Search for the cell housing the specified text and yield its (X, Y) center coordinate. 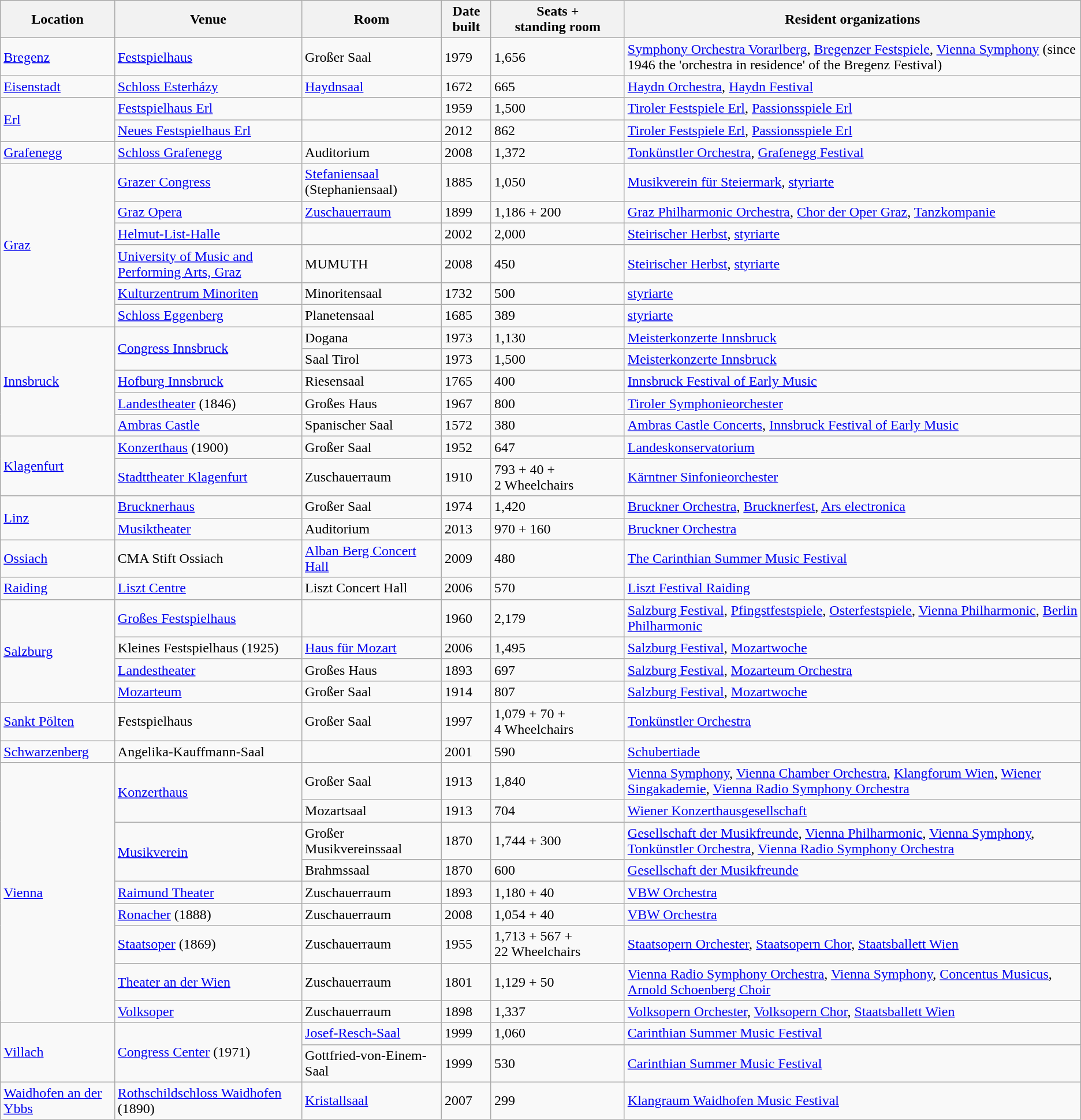
Minoritensaal (372, 293)
862 (558, 130)
Tonkünstler Orchestra (852, 722)
Großer Musikvereinssaal (372, 841)
1952 (466, 447)
665 (558, 87)
1,840 (558, 782)
Schloss Grafenegg (208, 152)
590 (558, 751)
970 + 160 (558, 529)
570 (558, 588)
The Carinthian Summer Music Festival (852, 559)
1,180 + 40 (558, 893)
1899 (466, 212)
Linz (58, 518)
Bruckner Orchestra, Brucknerfest, Ars electronica (852, 507)
Tonkünstler Orchestra, Grafenegg Festival (852, 152)
1572 (466, 425)
Graz Opera (208, 212)
793 + 40 + 2 Wheelchairs (558, 477)
1,129 + 50 (558, 981)
Gesellschaft der Musikfreunde, Vienna Philharmonic, Vienna Symphony, Tonkünstler Orchestra, Vienna Radio Symphony Orchestra (852, 841)
1974 (466, 507)
Gesellschaft der Musikfreunde (852, 871)
Sankt Pölten (58, 722)
1685 (466, 315)
1,060 (558, 1033)
500 (558, 293)
Bregenz (58, 57)
Wiener Konzerthausgesellschaft (852, 811)
Dogana (372, 338)
Mozarteum (208, 692)
807 (558, 692)
1,186 + 200 (558, 212)
Tiroler Symphonieorchester (852, 404)
Angelika-Kauffmann-Saal (208, 751)
389 (558, 315)
MUMUTH (372, 263)
1,337 (558, 1011)
Musikverein für Steiermark, styriarte (852, 182)
1801 (466, 981)
Bruckner Orchestra (852, 529)
Vienna Radio Symphony Orchestra, Vienna Symphony, Concentus Musicus, Arnold Schoenberg Choir (852, 981)
Hofburg Innsbruck (208, 382)
Planetensaal (372, 315)
Seats +standing room (558, 20)
1914 (466, 692)
Musikverein (208, 852)
Room (372, 20)
Landeskonservatorium (852, 447)
Helmut-List-Halle (208, 234)
Spanischer Saal (372, 425)
Neues Festspielhaus Erl (208, 130)
Kulturzentrum Minoriten (208, 293)
2001 (466, 751)
Eisenstadt (58, 87)
Kristallsaal (372, 1100)
Landestheater (1846) (208, 404)
299 (558, 1100)
1672 (466, 87)
Ambras Castle Concerts, Innsbruck Festival of Early Music (852, 425)
2007 (466, 1100)
Venue (208, 20)
2,000 (558, 234)
Großes Festspielhaus (208, 618)
Graz Philharmonic Orchestra, Chor der Oper Graz, Tanzkompanie (852, 212)
1765 (466, 382)
Waidhofen an der Ybbs (58, 1100)
1,656 (558, 57)
Congress Innsbruck (208, 349)
704 (558, 811)
1967 (466, 404)
1,372 (558, 152)
Riesensaal (372, 382)
Liszt Festival Raiding (852, 588)
1997 (466, 722)
Raiding (58, 588)
Resident organizations (852, 20)
450 (558, 263)
400 (558, 382)
Volksoper (208, 1011)
600 (558, 871)
1955 (466, 944)
1959 (466, 109)
Symphony Orchestra Vorarlberg, Bregenzer Festspiele, Vienna Symphony (since 1946 the 'orchestra in residence' of the Bregenz Festival) (852, 57)
1960 (466, 618)
Innsbruck (58, 382)
Haydn Orchestra, Haydn Festival (852, 87)
Schloss Esterházy (208, 87)
Schwarzenberg (58, 751)
Villach (58, 1052)
2,179 (558, 618)
1,420 (558, 507)
Brahmssaal (372, 871)
Saal Tirol (372, 360)
CMA Stift Ossiach (208, 559)
Ronacher (1888) (208, 914)
Graz (58, 245)
Staatsoper (1869) (208, 944)
Volksopern Orchester, Volksopern Chor, Staatsballett Wien (852, 1011)
Mozartsaal (372, 811)
380 (558, 425)
Klangraum Waidhofen Music Festival (852, 1100)
Konzerthaus (208, 792)
Date built (466, 20)
2013 (466, 529)
Musiktheater (208, 529)
1,495 (558, 648)
Raimund Theater (208, 893)
Klagenfurt (58, 466)
2002 (466, 234)
Vienna Symphony, Vienna Chamber Orchestra, Klangforum Wien, Wiener Singakademie, Vienna Radio Symphony Orchestra (852, 782)
647 (558, 447)
Rothschildschloss Waidhofen (1890) (208, 1100)
2012 (466, 130)
University of Music and Performing Arts, Graz (208, 263)
1979 (466, 57)
Salzburg Festival, Mozarteum Orchestra (852, 670)
1885 (466, 182)
Innsbruck Festival of Early Music (852, 382)
Location (58, 20)
Stadttheater Klagenfurt (208, 477)
Landestheater (208, 670)
480 (558, 559)
Vienna (58, 893)
1732 (466, 293)
1,744 + 300 (558, 841)
Schubertiade (852, 751)
Kärntner Sinfonieorchester (852, 477)
1,713 + 567 + 22 Wheelchairs (558, 944)
1,050 (558, 182)
Salzburg Festival, Pfingstfestspiele, Osterfestspiele, Vienna Philharmonic, Berlin Philharmonic (852, 618)
Staatsopern Orchester, Staatsopern Chor, Staatsballett Wien (852, 944)
Ambras Castle (208, 425)
530 (558, 1063)
1910 (466, 477)
Theater an der Wien (208, 981)
Salzburg (58, 651)
1898 (466, 1011)
Grafenegg (58, 152)
Erl (58, 120)
Josef-Resch-Saal (372, 1033)
Liszt Concert Hall (372, 588)
800 (558, 404)
Ossiach (58, 559)
Liszt Centre (208, 588)
Stefaniensaal (Stephaniensaal) (372, 182)
Haus für Mozart (372, 648)
Grazer Congress (208, 182)
Konzerthaus (1900) (208, 447)
Kleines Festspielhaus (1925) (208, 648)
1,079 + 70 + 4 Wheelchairs (558, 722)
Congress Center (1971) (208, 1052)
1,130 (558, 338)
Brucknerhaus (208, 507)
Gottfried-von-Einem-Saal (372, 1063)
Festspielhaus Erl (208, 109)
Haydnsaal (372, 87)
697 (558, 670)
1,054 + 40 (558, 914)
2009 (466, 559)
Alban Berg Concert Hall (372, 559)
Schloss Eggenberg (208, 315)
